Scan for the cell matching the given text and deliver its (X, Y) coordinate at center. 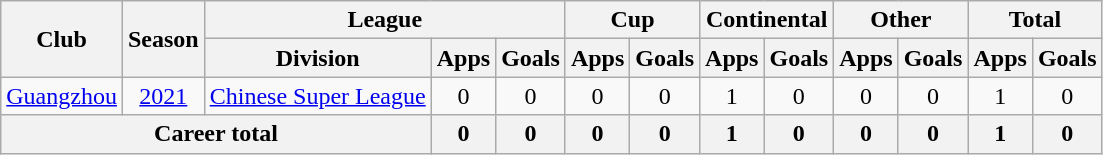
Club (62, 39)
Guangzhou (62, 96)
Division (318, 58)
League (384, 20)
Other (901, 20)
Continental (767, 20)
Season (163, 39)
Chinese Super League (318, 96)
Cup (632, 20)
Total (1035, 20)
Career total (216, 134)
2021 (163, 96)
